From the cell containing the given text, extract its center point as (x, y) coordinate. 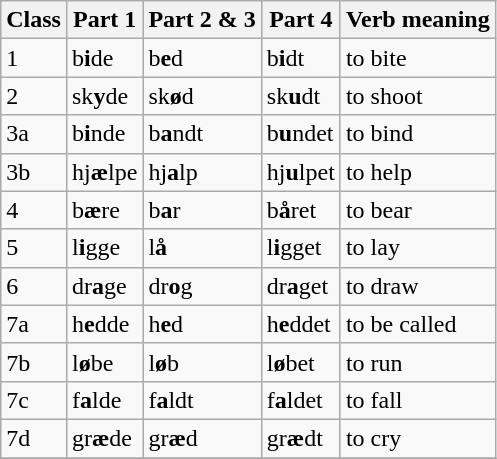
to help (418, 172)
to bind (418, 134)
to bite (418, 58)
løbe (104, 362)
to run (418, 362)
hedde (104, 324)
to be called (418, 324)
to cry (418, 438)
Part 2 & 3 (202, 20)
to lay (418, 248)
Verb meaning (418, 20)
draget (300, 286)
6 (34, 286)
3b (34, 172)
løb (202, 362)
binde (104, 134)
Part 4 (300, 20)
3a (34, 134)
båret (300, 210)
Class (34, 20)
to bear (418, 210)
grædt (300, 438)
græde (104, 438)
bidt (300, 58)
to fall (418, 400)
to shoot (418, 96)
løbet (300, 362)
faldet (300, 400)
hjælpe (104, 172)
7a (34, 324)
5 (34, 248)
Part 1 (104, 20)
bide (104, 58)
bandt (202, 134)
skudt (300, 96)
hed (202, 324)
2 (34, 96)
7d (34, 438)
hjulpet (300, 172)
bar (202, 210)
ligget (300, 248)
drog (202, 286)
7b (34, 362)
1 (34, 58)
hjalp (202, 172)
bundet (300, 134)
falde (104, 400)
4 (34, 210)
to draw (418, 286)
heddet (300, 324)
græd (202, 438)
ligge (104, 248)
lå (202, 248)
bære (104, 210)
drage (104, 286)
faldt (202, 400)
skyde (104, 96)
7c (34, 400)
bed (202, 58)
skød (202, 96)
